Provide the [X, Y] coordinate of the cell's center where the given text is located.  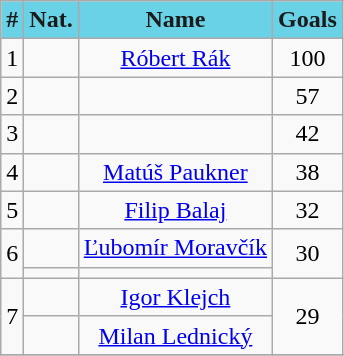
38 [308, 172]
5 [12, 210]
100 [308, 58]
57 [308, 96]
# [12, 20]
7 [12, 316]
Matúš Paukner [175, 172]
1 [12, 58]
Róbert Rák [175, 58]
Igor Klejch [175, 297]
Ľubomír Moravčík [175, 248]
2 [12, 96]
Filip Balaj [175, 210]
32 [308, 210]
30 [308, 254]
42 [308, 134]
4 [12, 172]
Name [175, 20]
Nat. [51, 20]
6 [12, 254]
3 [12, 134]
Goals [308, 20]
Milan Lednický [175, 335]
29 [308, 316]
